Return [x, y] of the center of cell containing provided text 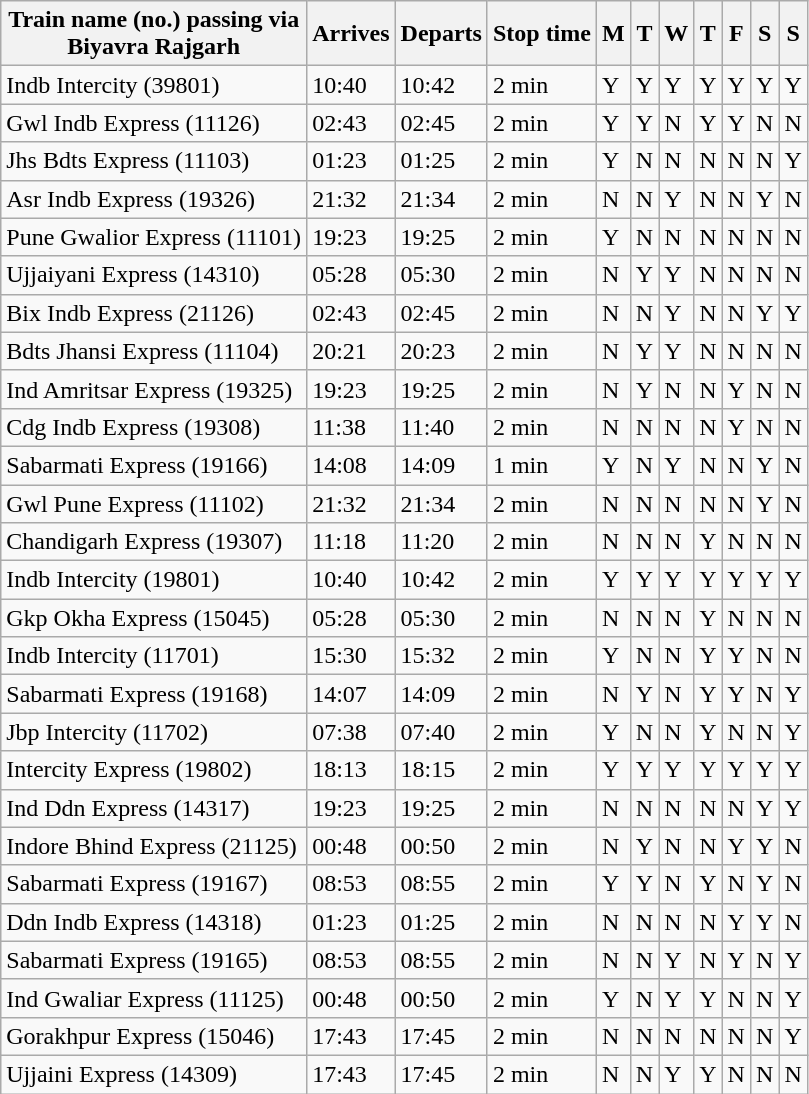
Sabarmati Express (19168) [154, 694]
15:32 [441, 656]
M [613, 34]
Sabarmati Express (19165) [154, 960]
Jbp Intercity (11702) [154, 732]
Indb Intercity (39801) [154, 85]
Pune Gwalior Express (11101) [154, 237]
Ind Amritsar Express (19325) [154, 389]
Ind Ddn Express (14317) [154, 808]
Indore Bhind Express (21125) [154, 846]
1 min [542, 465]
Chandigarh Express (19307) [154, 542]
14:08 [351, 465]
20:23 [441, 351]
Bdts Jhansi Express (11104) [154, 351]
Jhs Bdts Express (11103) [154, 161]
Gorakhpur Express (15046) [154, 1036]
11:20 [441, 542]
Gkp Okha Express (15045) [154, 618]
11:38 [351, 427]
Cdg Indb Express (19308) [154, 427]
Sabarmati Express (19166) [154, 465]
Gwl Indb Express (11126) [154, 123]
Ddn Indb Express (14318) [154, 922]
F [736, 34]
Intercity Express (19802) [154, 770]
W [676, 34]
Bix Indb Express (21126) [154, 313]
Stop time [542, 34]
11:40 [441, 427]
Sabarmati Express (19167) [154, 884]
Ujjaiyani Express (14310) [154, 275]
Gwl Pune Express (11102) [154, 503]
18:15 [441, 770]
20:21 [351, 351]
07:40 [441, 732]
Indb Intercity (19801) [154, 580]
18:13 [351, 770]
Ujjaini Express (14309) [154, 1074]
15:30 [351, 656]
Indb Intercity (11701) [154, 656]
Ind Gwaliar Express (11125) [154, 998]
Asr Indb Express (19326) [154, 199]
11:18 [351, 542]
07:38 [351, 732]
14:07 [351, 694]
Arrives [351, 34]
Departs [441, 34]
Train name (no.) passing viaBiyavra Rajgarh [154, 34]
